Provide the [X, Y] coordinate of the cell's center where the given text is located.  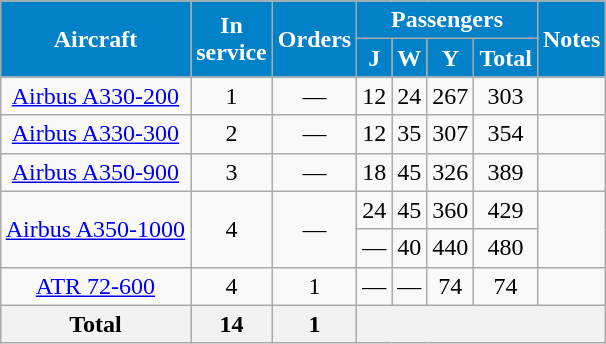
326 [450, 172]
Airbus A350-900 [95, 172]
Passengers [448, 20]
2 [232, 134]
Airbus A330-200 [95, 96]
W [410, 58]
389 [506, 172]
480 [506, 248]
267 [450, 96]
Notes [571, 39]
Y [450, 58]
14 [232, 324]
354 [506, 134]
Aircraft [95, 39]
3 [232, 172]
Orders [314, 39]
360 [450, 210]
307 [450, 134]
429 [506, 210]
18 [374, 172]
Airbus A350-1000 [95, 229]
440 [450, 248]
ATR 72-600 [95, 286]
J [374, 58]
40 [410, 248]
Inservice [232, 39]
Airbus A330-300 [95, 134]
35 [410, 134]
303 [506, 96]
